Return the [x, y] coordinate for the center point of the cell that contains the specified text.  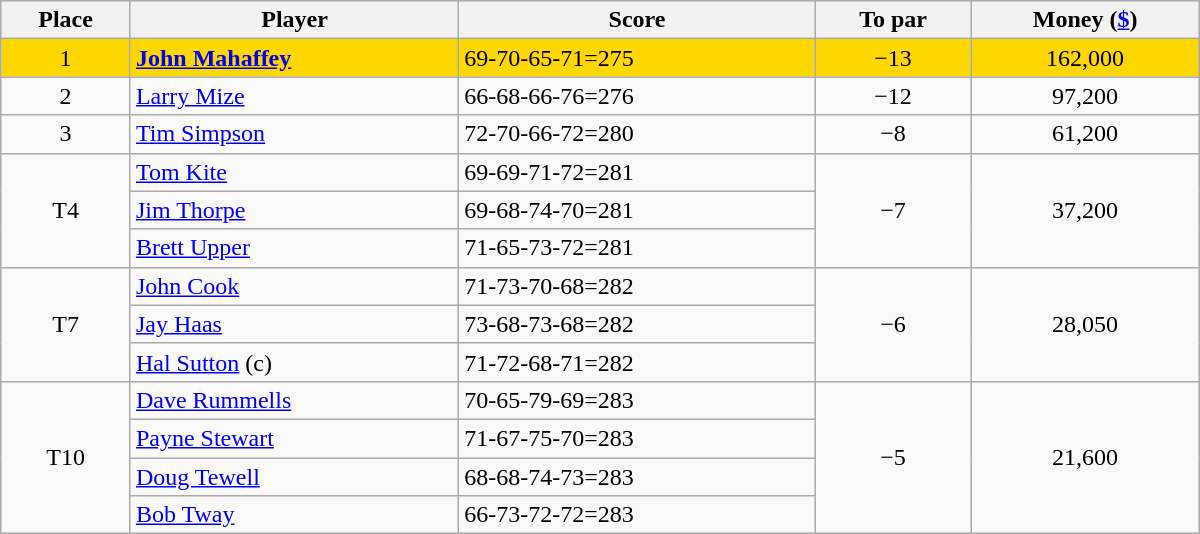
3 [66, 134]
28,050 [1085, 324]
Jay Haas [294, 324]
68-68-74-73=283 [637, 477]
70-65-79-69=283 [637, 400]
Doug Tewell [294, 477]
T7 [66, 324]
−5 [893, 457]
72-70-66-72=280 [637, 134]
T10 [66, 457]
37,200 [1085, 210]
69-69-71-72=281 [637, 172]
Dave Rummells [294, 400]
−13 [893, 58]
Money ($) [1085, 20]
To par [893, 20]
John Cook [294, 286]
Hal Sutton (c) [294, 362]
73-68-73-68=282 [637, 324]
69-70-65-71=275 [637, 58]
71-72-68-71=282 [637, 362]
Tom Kite [294, 172]
−7 [893, 210]
97,200 [1085, 96]
1 [66, 58]
−12 [893, 96]
Brett Upper [294, 248]
21,600 [1085, 457]
T4 [66, 210]
71-73-70-68=282 [637, 286]
71-65-73-72=281 [637, 248]
Jim Thorpe [294, 210]
Tim Simpson [294, 134]
66-68-66-76=276 [637, 96]
69-68-74-70=281 [637, 210]
71-67-75-70=283 [637, 438]
61,200 [1085, 134]
−8 [893, 134]
John Mahaffey [294, 58]
2 [66, 96]
Larry Mize [294, 96]
Place [66, 20]
Score [637, 20]
Payne Stewart [294, 438]
Player [294, 20]
Bob Tway [294, 515]
66-73-72-72=283 [637, 515]
162,000 [1085, 58]
−6 [893, 324]
